Find where the given text appears and provide that cell's center as (x, y) coordinate. 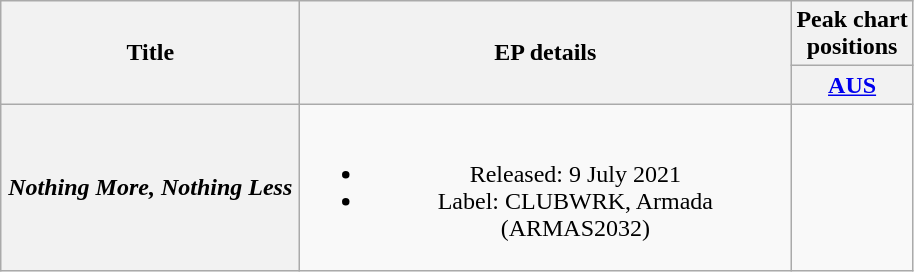
AUS (852, 85)
Title (150, 52)
Peak chartpositions (852, 34)
EP details (546, 52)
Nothing More, Nothing Less (150, 188)
Released: 9 July 2021Label: CLUBWRK, Armada (ARMAS2032) (546, 188)
